From the cell containing the given text, extract its center point as (x, y) coordinate. 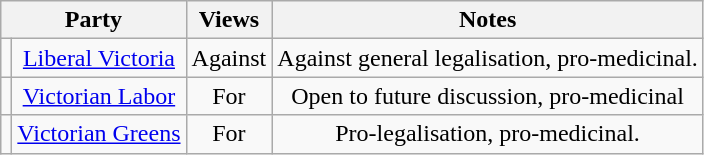
Open to future discussion, pro-medicinal (488, 96)
Against (229, 58)
Views (229, 20)
Victorian Greens (99, 134)
Notes (488, 20)
Liberal Victoria (99, 58)
Pro-legalisation, pro-medicinal. (488, 134)
Victorian Labor (99, 96)
Against general legalisation, pro-medicinal. (488, 58)
Party (94, 20)
